Search for the cell housing the specified text and yield its (x, y) center coordinate. 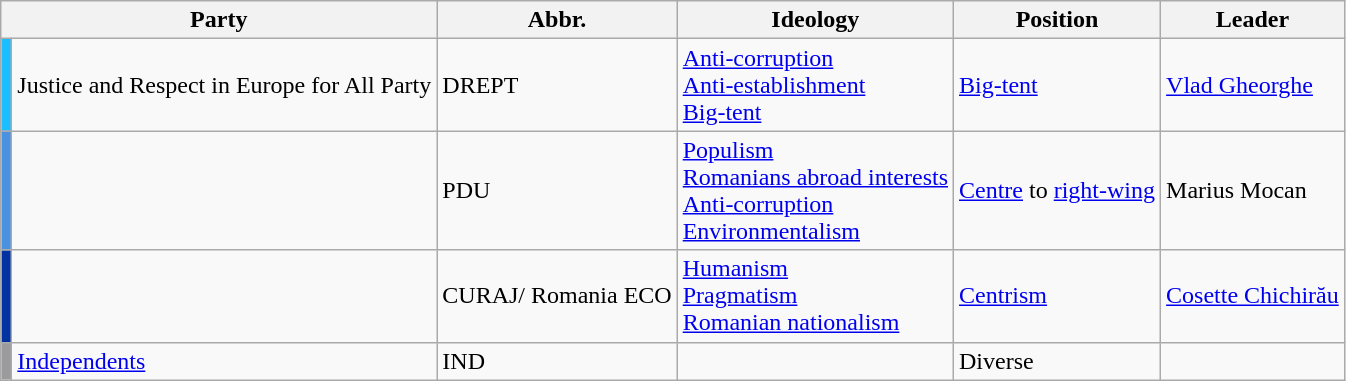
Centre to right-wing (1058, 190)
CURAJ/ Romania ECO (557, 296)
Position (1058, 20)
Abbr. (557, 20)
IND (557, 361)
Vlad Gheorghe (1253, 85)
Anti-corruptionAnti-establishmentBig-tent (815, 85)
Centrism (1058, 296)
PopulismRomanians abroad interestsAnti-corruptionEnvironmentalism (815, 190)
HumanismPragmatismRomanian nationalism (815, 296)
Diverse (1058, 361)
PDU (557, 190)
Cosette Chichirău (1253, 296)
Big-tent (1058, 85)
Independents (224, 361)
Justice and Respect in Europe for All Party (224, 85)
DREPT (557, 85)
Ideology (815, 20)
Marius Mocan (1253, 190)
Leader (1253, 20)
Party (219, 20)
